Identify which cell holds the provided text, then report its [x, y] central coordinate. 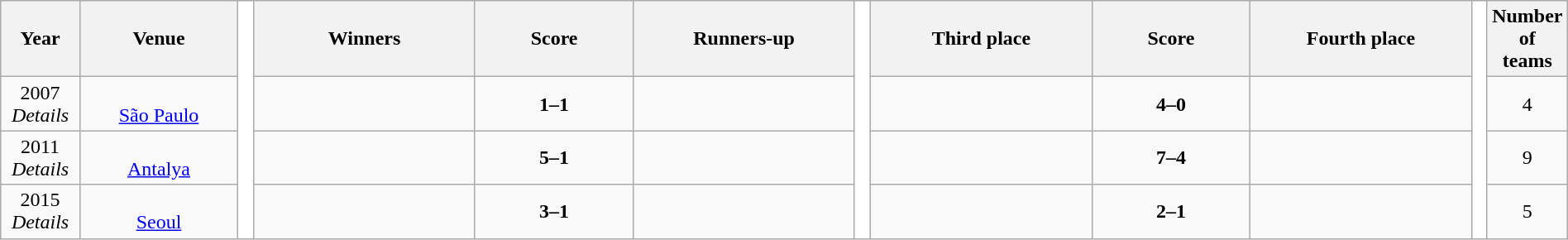
São Paulo [159, 104]
2015 Details [41, 212]
2007 Details [41, 104]
4 [1527, 104]
Antalya [159, 157]
3–1 [554, 212]
9 [1527, 157]
2–1 [1171, 212]
2011 Details [41, 157]
1–1 [554, 104]
Runners-up [744, 39]
5–1 [554, 157]
7–4 [1171, 157]
4–0 [1171, 104]
Winners [365, 39]
Venue [159, 39]
Number of teams [1527, 39]
Fourth place [1361, 39]
Seoul [159, 212]
Year [41, 39]
Third place [982, 39]
5 [1527, 212]
